For the text-containing cell, return its midpoint in [x, y] coordinate format. 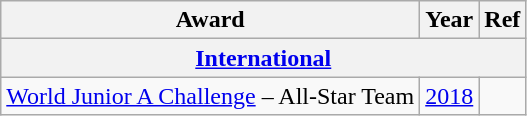
Award [210, 20]
World Junior A Challenge – All-Star Team [210, 96]
Year [450, 20]
2018 [450, 96]
International [264, 58]
Ref [502, 20]
